Scan for the cell matching the given text and deliver its (X, Y) coordinate at center. 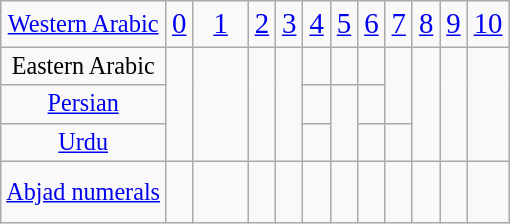
10 (488, 24)
Abjad numerals (84, 192)
7 (398, 24)
Persian (84, 104)
Western Arabic (84, 24)
1 (220, 24)
9 (454, 24)
3 (290, 24)
Eastern Arabic (84, 66)
2 (262, 24)
0 (180, 24)
5 (344, 24)
6 (372, 24)
4 (316, 24)
8 (426, 24)
Urdu (84, 142)
